For the text-containing cell, return its midpoint in [x, y] coordinate format. 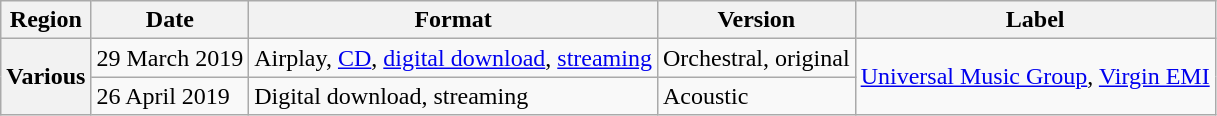
Various [46, 77]
Label [1035, 20]
26 April 2019 [170, 96]
Version [756, 20]
Region [46, 20]
Date [170, 20]
Digital download, streaming [454, 96]
Orchestral, original [756, 58]
Acoustic [756, 96]
Universal Music Group, Virgin EMI [1035, 77]
29 March 2019 [170, 58]
Airplay, CD, digital download, streaming [454, 58]
Format [454, 20]
